Determine the [x, y] coordinate at the center of the cell enclosing the given text.  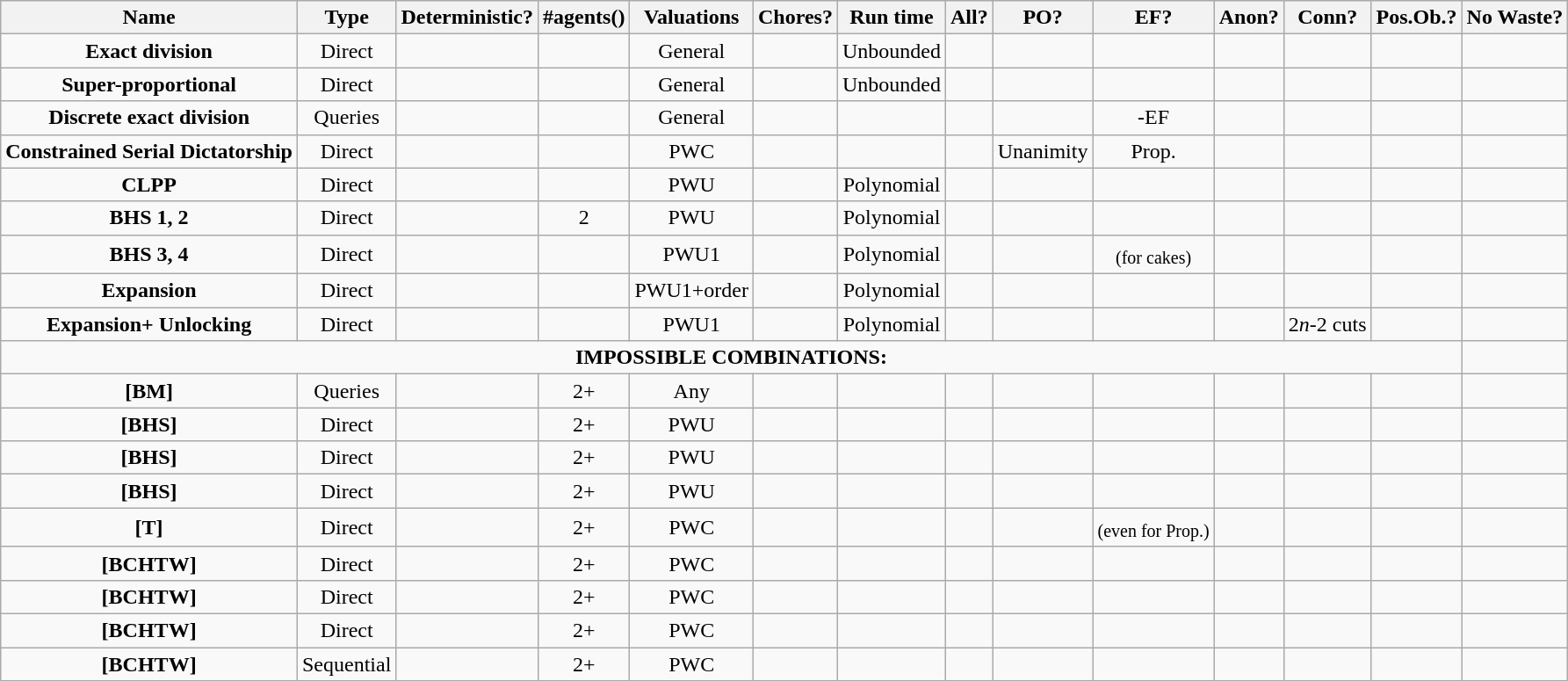
[BM] [149, 391]
EF? [1153, 18]
Prop. [1153, 151]
Exact division [149, 51]
BHS 1, 2 [149, 218]
Super-proportional [149, 84]
2n-2 cuts [1327, 324]
Discrete exact division [149, 118]
Run time [891, 18]
No Waste? [1514, 18]
Sequential [346, 663]
Conn? [1327, 18]
Deterministic? [467, 18]
(for cakes) [1153, 254]
(even for Prop.) [1153, 527]
Constrained Serial Dictatorship [149, 151]
Unanimity [1043, 151]
#agents() [584, 18]
BHS 3, 4 [149, 254]
2 [584, 218]
CLPP [149, 185]
Any [692, 391]
PWU1+order [692, 291]
Type [346, 18]
[T] [149, 527]
Name [149, 18]
Expansion [149, 291]
PO? [1043, 18]
Pos.Ob.? [1416, 18]
All? [970, 18]
Valuations [692, 18]
Anon? [1249, 18]
Expansion+ Unlocking [149, 324]
-EF [1153, 118]
Chores? [796, 18]
IMPOSSIBLE COMBINATIONS: [731, 358]
